Identify which cell holds the provided text, then report its (x, y) central coordinate. 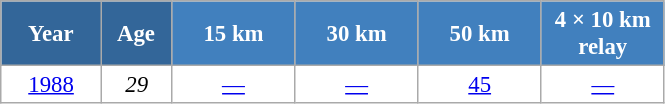
29 (136, 85)
1988 (52, 85)
Year (52, 34)
Age (136, 34)
15 km (234, 34)
30 km (356, 34)
50 km (480, 34)
45 (480, 85)
4 × 10 km relay (602, 34)
